From the cell containing the given text, extract its center point as [X, Y] coordinate. 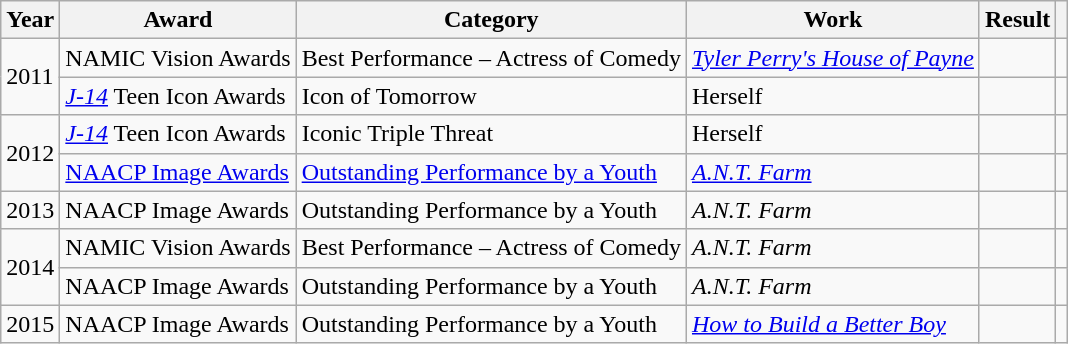
2014 [30, 267]
Year [30, 20]
2011 [30, 77]
Work [832, 20]
2015 [30, 324]
Category [491, 20]
2012 [30, 153]
How to Build a Better Boy [832, 324]
Icon of Tomorrow [491, 96]
Iconic Triple Threat [491, 134]
Award [178, 20]
Tyler Perry's House of Payne [832, 58]
2013 [30, 210]
Result [1017, 20]
